Pinpoint the cell where the given text exists, returning its (X, Y) midpoint coordinate. 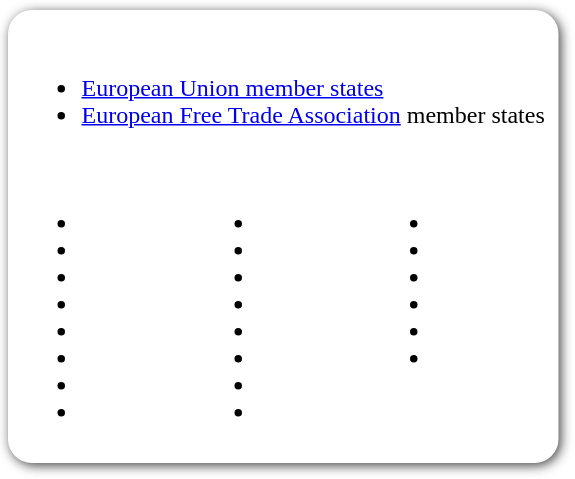
European Union member states European Free Trade Association member states (283, 88)
